Search for the cell housing the specified text and yield its (X, Y) center coordinate. 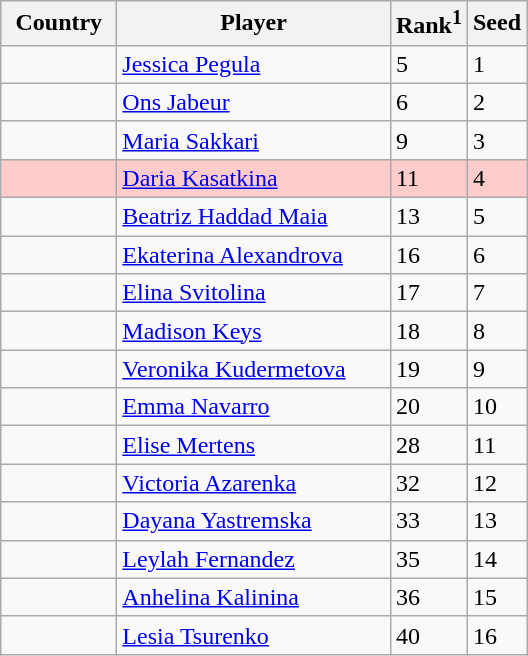
7 (496, 293)
Lesia Tsurenko (254, 635)
18 (428, 331)
Veronika Kudermetova (254, 369)
33 (428, 521)
1 (496, 64)
8 (496, 331)
35 (428, 559)
15 (496, 597)
4 (496, 178)
10 (496, 407)
12 (496, 483)
Jessica Pegula (254, 64)
20 (428, 407)
Daria Kasatkina (254, 178)
Victoria Azarenka (254, 483)
17 (428, 293)
19 (428, 369)
Rank1 (428, 24)
Emma Navarro (254, 407)
32 (428, 483)
Leylah Fernandez (254, 559)
36 (428, 597)
28 (428, 445)
40 (428, 635)
Ons Jabeur (254, 102)
Ekaterina Alexandrova (254, 255)
Seed (496, 24)
Elise Mertens (254, 445)
Dayana Yastremska (254, 521)
Country (59, 24)
3 (496, 140)
Beatriz Haddad Maia (254, 217)
Elina Svitolina (254, 293)
Maria Sakkari (254, 140)
14 (496, 559)
2 (496, 102)
Anhelina Kalinina (254, 597)
Player (254, 24)
Madison Keys (254, 331)
